Output the [x, y] coordinate of the center of the cell containing the given text.  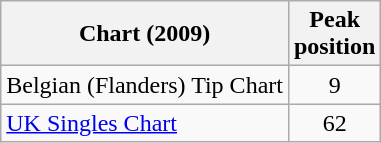
9 [334, 85]
Belgian (Flanders) Tip Chart [145, 85]
UK Singles Chart [145, 123]
Chart (2009) [145, 34]
62 [334, 123]
Peakposition [334, 34]
